Find where the given text appears and provide that cell's center as [X, Y] coordinate. 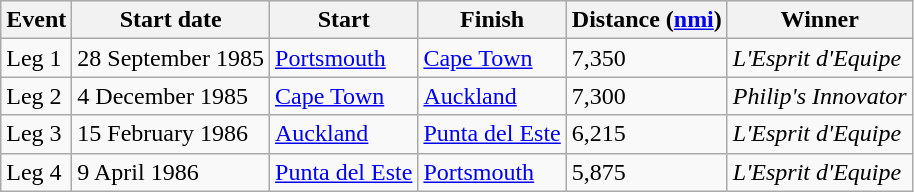
7,350 [646, 58]
9 April 1986 [171, 172]
Event [36, 20]
7,300 [646, 96]
Leg 4 [36, 172]
28 September 1985 [171, 58]
Leg 1 [36, 58]
Leg 2 [36, 96]
15 February 1986 [171, 134]
Distance (nmi) [646, 20]
Start date [171, 20]
4 December 1985 [171, 96]
Winner [820, 20]
6,215 [646, 134]
Leg 3 [36, 134]
5,875 [646, 172]
Finish [492, 20]
Start [344, 20]
Philip's Innovator [820, 96]
